Output the (X, Y) coordinate of the center of the cell containing the given text.  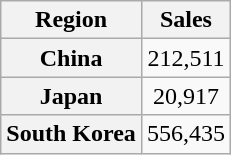
212,511 (186, 58)
20,917 (186, 96)
China (72, 58)
Region (72, 20)
South Korea (72, 134)
Sales (186, 20)
Japan (72, 96)
556,435 (186, 134)
